Output the [X, Y] coordinate of the center of the cell containing the given text.  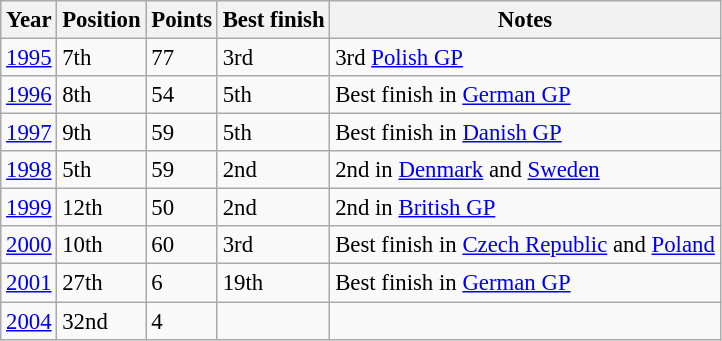
3rd Polish GP [525, 58]
27th [102, 283]
50 [182, 208]
2nd in British GP [525, 208]
Notes [525, 20]
60 [182, 245]
2001 [29, 283]
9th [102, 133]
2004 [29, 321]
32nd [102, 321]
4 [182, 321]
1998 [29, 170]
Best finish in Danish GP [525, 133]
Points [182, 20]
1997 [29, 133]
1996 [29, 95]
2000 [29, 245]
77 [182, 58]
2nd in Denmark and Sweden [525, 170]
Best finish [273, 20]
1999 [29, 208]
Best finish in Czech Republic and Poland [525, 245]
10th [102, 245]
Position [102, 20]
54 [182, 95]
7th [102, 58]
8th [102, 95]
1995 [29, 58]
12th [102, 208]
6 [182, 283]
19th [273, 283]
Year [29, 20]
